Determine the [X, Y] coordinate at the center of the cell enclosing the given text.  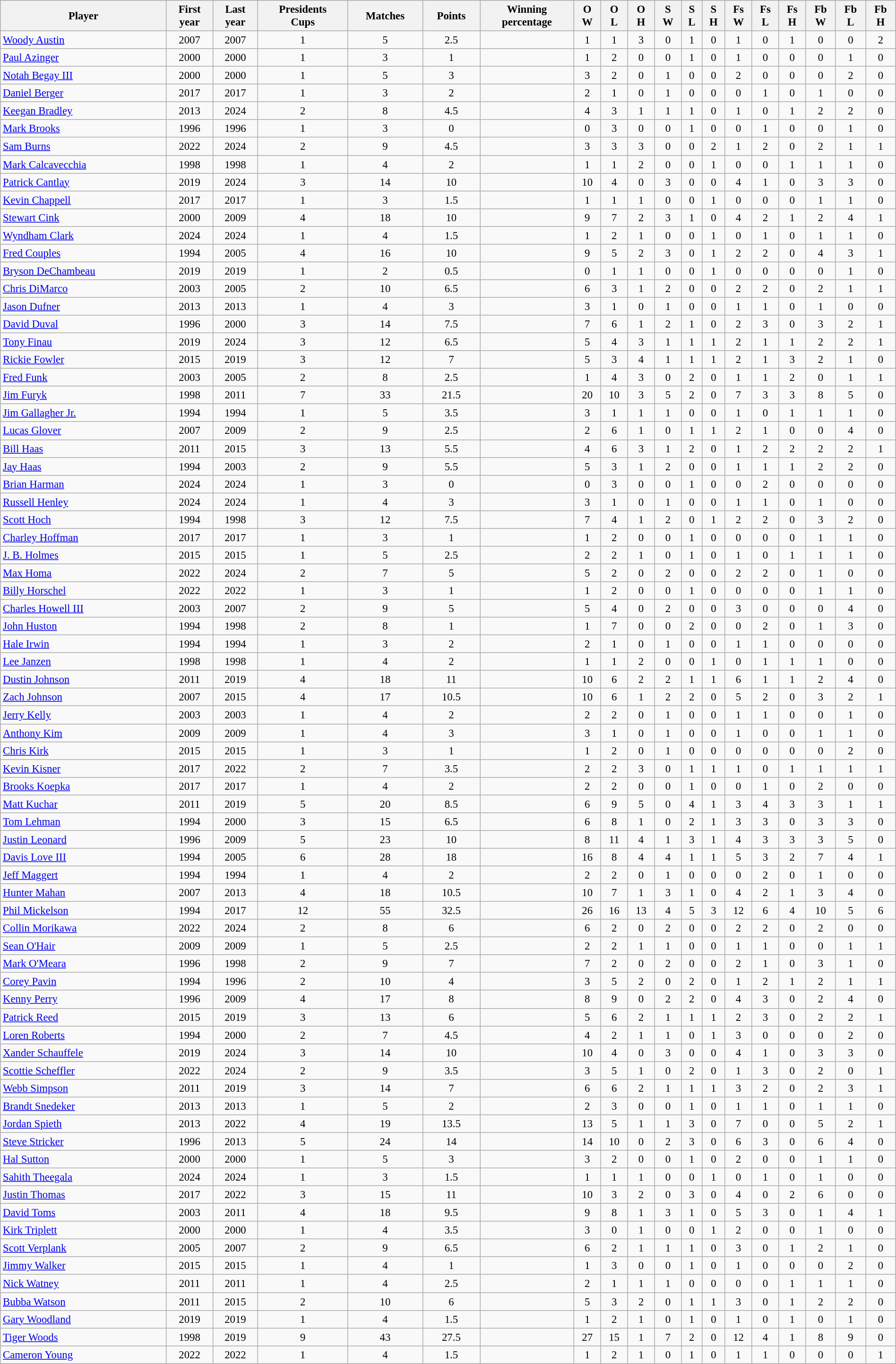
Points [451, 16]
43 [385, 1337]
27 [587, 1337]
OH [641, 16]
Charley Hoffman [83, 537]
FbL [851, 16]
Woody Austin [83, 40]
Brandt Snedeker [83, 1106]
OL [614, 16]
Lucas Glover [83, 431]
Mark Calcavecchia [83, 164]
Fred Couples [83, 253]
Mark Brooks [83, 129]
Sean O'Hair [83, 946]
Corey Pavin [83, 982]
Stewart Cink [83, 217]
Nick Watney [83, 1284]
24 [385, 1141]
Anthony Kim [83, 733]
Sam Burns [83, 147]
Brian Harman [83, 484]
13.5 [451, 1124]
27.5 [451, 1337]
Jim Furyk [83, 395]
Billy Horschel [83, 591]
Russell Henley [83, 502]
FsL [766, 16]
Chris Kirk [83, 751]
SW [668, 16]
Gary Woodland [83, 1319]
Phil Mickelson [83, 911]
Patrick Reed [83, 1017]
FbW [820, 16]
Scott Hoch [83, 520]
SH [714, 16]
Tony Finau [83, 342]
David Toms [83, 1213]
Bryson DeChambeau [83, 271]
Winningpercentage [527, 16]
Firstyear [190, 16]
Sahith Theegala [83, 1177]
19 [385, 1124]
Matches [385, 16]
Jerry Kelly [83, 715]
Jay Haas [83, 466]
Jason Dufner [83, 306]
J. B. Holmes [83, 555]
Daniel Berger [83, 93]
Kevin Chappell [83, 200]
Webb Simpson [83, 1088]
Lastyear [235, 16]
0.5 [451, 271]
Charles Howell III [83, 609]
Justin Thomas [83, 1195]
Patrick Cantlay [83, 182]
Jim Gallagher Jr. [83, 413]
Hunter Mahan [83, 893]
Scottie Scheffler [83, 1070]
Justin Leonard [83, 839]
26 [587, 911]
Scott Verplank [83, 1248]
Brooks Koepka [83, 786]
John Huston [83, 626]
Rickie Fowler [83, 360]
Jordan Spieth [83, 1124]
Xander Schauffele [83, 1053]
55 [385, 911]
Tom Lehman [83, 822]
Hale Irwin [83, 644]
Lee Janzen [83, 662]
Max Homa [83, 573]
Zach Johnson [83, 697]
Matt Kuchar [83, 804]
Jimmy Walker [83, 1266]
PresidentsCups [303, 16]
Tiger Woods [83, 1337]
23 [385, 839]
Paul Azinger [83, 58]
Hal Sutton [83, 1159]
Notah Begay III [83, 76]
Cameron Young [83, 1355]
Bubba Watson [83, 1302]
32.5 [451, 911]
Loren Roberts [83, 1035]
Wyndham Clark [83, 235]
David Duval [83, 324]
21.5 [451, 395]
OW [587, 16]
Kirk Triplett [83, 1230]
SL [692, 16]
Chris DiMarco [83, 289]
9.5 [451, 1213]
Player [83, 16]
Fred Funk [83, 378]
33 [385, 395]
FbH [881, 16]
28 [385, 857]
Mark O'Meara [83, 964]
FsH [792, 16]
Dustin Johnson [83, 680]
Steve Stricker [83, 1141]
Davis Love III [83, 857]
Kenny Perry [83, 1000]
Jeff Maggert [83, 875]
Collin Morikawa [83, 928]
Keegan Bradley [83, 111]
Kevin Kisner [83, 768]
FsW [738, 16]
8.5 [451, 804]
Bill Haas [83, 449]
